For the text-containing cell, return its midpoint in (X, Y) coordinate format. 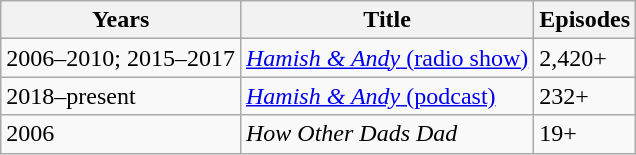
Title (386, 20)
2,420+ (585, 58)
19+ (585, 134)
Hamish & Andy (radio show) (386, 58)
232+ (585, 96)
2006–2010; 2015–2017 (121, 58)
2006 (121, 134)
Years (121, 20)
2018–present (121, 96)
Episodes (585, 20)
How Other Dads Dad (386, 134)
Hamish & Andy (podcast) (386, 96)
